Locate the cell with the specified text and output its (X, Y) center coordinate. 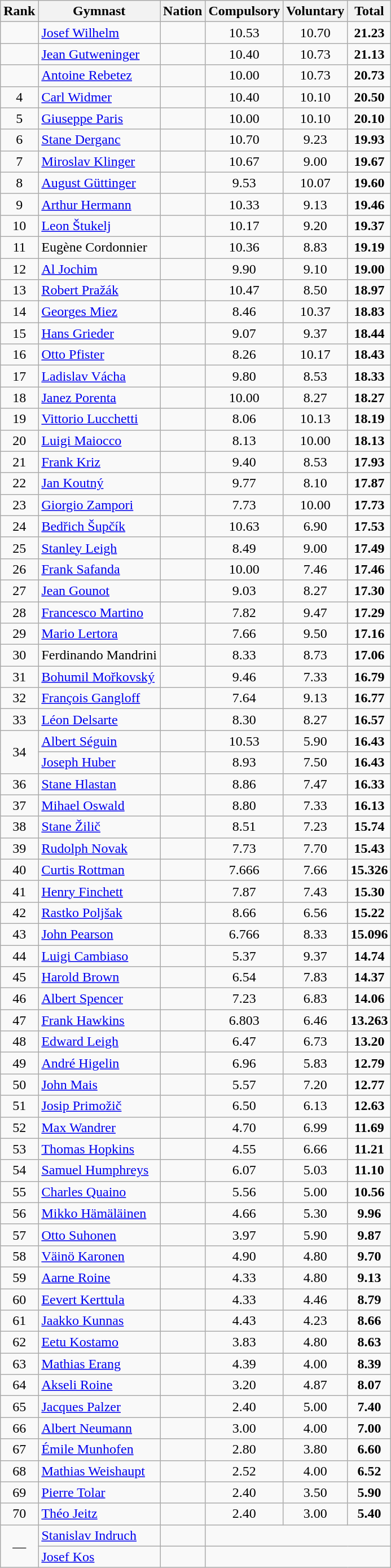
6.60 (369, 1450)
Ferdinando Mandrini (99, 655)
Curtis Rottman (99, 870)
2.80 (244, 1450)
8.49 (244, 548)
4.87 (315, 1385)
15.74 (369, 827)
8.30 (244, 720)
17.93 (369, 462)
32 (19, 698)
43 (19, 934)
5 (19, 118)
21.23 (369, 33)
9.87 (369, 1235)
Bohumil Mořkovský (99, 677)
18.19 (369, 419)
Giorgio Zampori (99, 505)
9.07 (244, 333)
Stane Derganc (99, 140)
Stane Žilič (99, 827)
42 (19, 913)
19.93 (369, 140)
10.36 (244, 247)
7.50 (315, 763)
54 (19, 1170)
6.803 (244, 1020)
Joseph Huber (99, 763)
28 (19, 612)
9.96 (369, 1213)
8.63 (369, 1342)
Rastko Poljšak (99, 913)
50 (19, 1085)
6.07 (244, 1170)
6.50 (244, 1106)
Samuel Humphreys (99, 1170)
18.43 (369, 355)
17 (19, 376)
8.93 (244, 763)
17.29 (369, 612)
12 (19, 269)
26 (19, 569)
4.55 (244, 1149)
5.03 (315, 1170)
10.07 (315, 183)
6.99 (315, 1127)
49 (19, 1063)
9.20 (315, 226)
34 (19, 752)
6.96 (244, 1063)
10.37 (315, 312)
9.70 (369, 1256)
17.30 (369, 591)
22 (19, 483)
Albert Séguin (99, 741)
4.43 (244, 1321)
6.90 (315, 526)
9.53 (244, 183)
6.56 (315, 913)
64 (19, 1385)
John Pearson (99, 934)
Carl Widmer (99, 97)
Josef Wilhelm (99, 33)
61 (19, 1321)
Compulsory (244, 11)
Mikko Hämäläinen (99, 1213)
16.79 (369, 677)
10.13 (315, 419)
Stane Hlastan (99, 784)
Jean Gounot (99, 591)
3.50 (315, 1492)
4.23 (315, 1321)
27 (19, 591)
5.83 (315, 1063)
8.39 (369, 1364)
Eevert Kerttula (99, 1299)
7.46 (315, 569)
7.43 (315, 891)
Thomas Hopkins (99, 1149)
Mathias Weishaupt (99, 1471)
Voluntary (315, 11)
6.83 (315, 999)
Otto Suhonen (99, 1235)
Mario Lertora (99, 634)
Eetu Kostamo (99, 1342)
21.13 (369, 54)
41 (19, 891)
68 (19, 1471)
15.22 (369, 913)
Al Jochim (99, 269)
60 (19, 1299)
36 (19, 784)
53 (19, 1149)
19.19 (369, 247)
10.67 (244, 161)
8.51 (244, 827)
Leon Štukelj (99, 226)
7.47 (315, 784)
Rank (19, 11)
18.83 (369, 312)
John Mais (99, 1085)
Antoine Rebetez (99, 76)
Edward Leigh (99, 1042)
5.30 (315, 1213)
9.03 (244, 591)
19.67 (369, 161)
7.64 (244, 698)
5.57 (244, 1085)
63 (19, 1364)
19.37 (369, 226)
Total (369, 11)
Émile Munhofen (99, 1450)
67 (19, 1450)
15 (19, 333)
August Güttinger (99, 183)
3.20 (244, 1385)
17.46 (369, 569)
Akseli Roine (99, 1385)
6.73 (315, 1042)
8.79 (369, 1299)
17.87 (369, 483)
Frank Kriz (99, 462)
4.66 (244, 1213)
20.50 (369, 97)
4 (19, 97)
24 (19, 526)
19.46 (369, 204)
Jacques Palzer (99, 1407)
4.70 (244, 1127)
Arthur Hermann (99, 204)
Josip Primožič (99, 1106)
8.73 (315, 655)
Jean Gutweninger (99, 54)
3.97 (244, 1235)
Aarne Roine (99, 1278)
Jan Koutný (99, 483)
Janez Porenta (99, 398)
15.096 (369, 934)
Väinö Karonen (99, 1256)
9.10 (315, 269)
21 (19, 462)
20.73 (369, 76)
8.26 (244, 355)
8 (19, 183)
48 (19, 1042)
17.53 (369, 526)
André Higelin (99, 1063)
8.13 (244, 441)
70 (19, 1514)
6.52 (369, 1471)
47 (19, 1020)
18 (19, 398)
18.97 (369, 290)
Vittorio Lucchetti (99, 419)
5.56 (244, 1192)
56 (19, 1213)
Otto Pfister (99, 355)
11.21 (369, 1149)
Albert Neumann (99, 1428)
9.90 (244, 269)
9.40 (244, 462)
Ladislav Vácha (99, 376)
16.33 (369, 784)
59 (19, 1278)
8.86 (244, 784)
19.00 (369, 269)
Francesco Martino (99, 612)
Nation (183, 11)
4.39 (244, 1364)
10 (19, 226)
10.56 (369, 1192)
17.16 (369, 634)
12.77 (369, 1085)
4.46 (315, 1299)
Henry Finchett (99, 891)
14 (19, 312)
Théo Jeitz (99, 1514)
9.77 (244, 483)
Max Wandrer (99, 1127)
Pierre Tolar (99, 1492)
7.83 (315, 977)
20 (19, 441)
18.27 (369, 398)
55 (19, 1192)
51 (19, 1106)
8.50 (315, 290)
Frank Safanda (99, 569)
16.13 (369, 805)
16.77 (369, 698)
19 (19, 419)
14.37 (369, 977)
13 (19, 290)
33 (19, 720)
2.52 (244, 1471)
10.47 (244, 290)
17.73 (369, 505)
5.40 (369, 1514)
9.23 (315, 140)
7.70 (315, 848)
6.54 (244, 977)
Josef Kos (99, 1557)
15.30 (369, 891)
57 (19, 1235)
11 (19, 247)
6.13 (315, 1106)
Miroslav Klinger (99, 161)
37 (19, 805)
52 (19, 1127)
Stanley Leigh (99, 548)
16.57 (369, 720)
18.13 (369, 441)
8.10 (315, 483)
13.20 (369, 1042)
9.80 (244, 376)
8.07 (369, 1385)
Charles Quaino (99, 1192)
7.00 (369, 1428)
Jaakko Kunnas (99, 1321)
66 (19, 1428)
9.47 (315, 612)
Luigi Cambiaso (99, 956)
12.79 (369, 1063)
7.87 (244, 891)
Stanislav Indruch (99, 1535)
17.06 (369, 655)
François Gangloff (99, 698)
18.33 (369, 376)
11.10 (369, 1170)
7.666 (244, 870)
10.63 (244, 526)
— (19, 1546)
8.06 (244, 419)
6 (19, 140)
40 (19, 870)
14.74 (369, 956)
10.33 (244, 204)
13.263 (369, 1020)
Robert Pražák (99, 290)
20.10 (369, 118)
Rudolph Novak (99, 848)
7 (19, 161)
Eugène Cordonnier (99, 247)
4.90 (244, 1256)
29 (19, 634)
6.47 (244, 1042)
19.60 (369, 183)
Georges Miez (99, 312)
11.69 (369, 1127)
6.46 (315, 1020)
5.37 (244, 956)
7.40 (369, 1407)
45 (19, 977)
7.82 (244, 612)
Albert Spencer (99, 999)
23 (19, 505)
6.766 (244, 934)
Mihael Oswald (99, 805)
58 (19, 1256)
15.43 (369, 848)
16 (19, 355)
7.20 (315, 1085)
9 (19, 204)
25 (19, 548)
Frank Hawkins (99, 1020)
Bedřich Šupčík (99, 526)
14.06 (369, 999)
Gymnast (99, 11)
3.80 (315, 1450)
17.49 (369, 548)
Hans Grieder (99, 333)
12.63 (369, 1106)
Mathias Erang (99, 1364)
46 (19, 999)
44 (19, 956)
Luigi Maiocco (99, 441)
69 (19, 1492)
8.83 (315, 247)
15.326 (369, 870)
9.50 (315, 634)
6.66 (315, 1149)
65 (19, 1407)
8.80 (244, 805)
9.46 (244, 677)
Harold Brown (99, 977)
31 (19, 677)
30 (19, 655)
39 (19, 848)
Léon Delsarte (99, 720)
18.44 (369, 333)
8.46 (244, 312)
62 (19, 1342)
Giuseppe Paris (99, 118)
38 (19, 827)
3.83 (244, 1342)
